Search for the cell housing the specified text and yield its [X, Y] center coordinate. 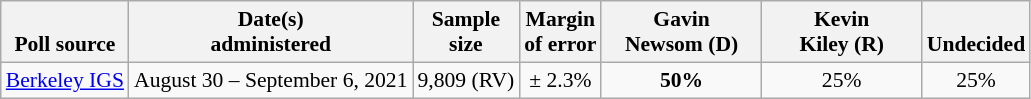
Poll source [65, 32]
KevinKiley (R) [842, 32]
Undecided [976, 32]
Samplesize [466, 32]
Berkeley IGS [65, 80]
GavinNewsom (D) [681, 32]
Marginof error [560, 32]
9,809 (RV) [466, 80]
± 2.3% [560, 80]
Date(s)administered [271, 32]
August 30 – September 6, 2021 [271, 80]
50% [681, 80]
